Extract the [X, Y] coordinate from the center of the cell holding the provided text.  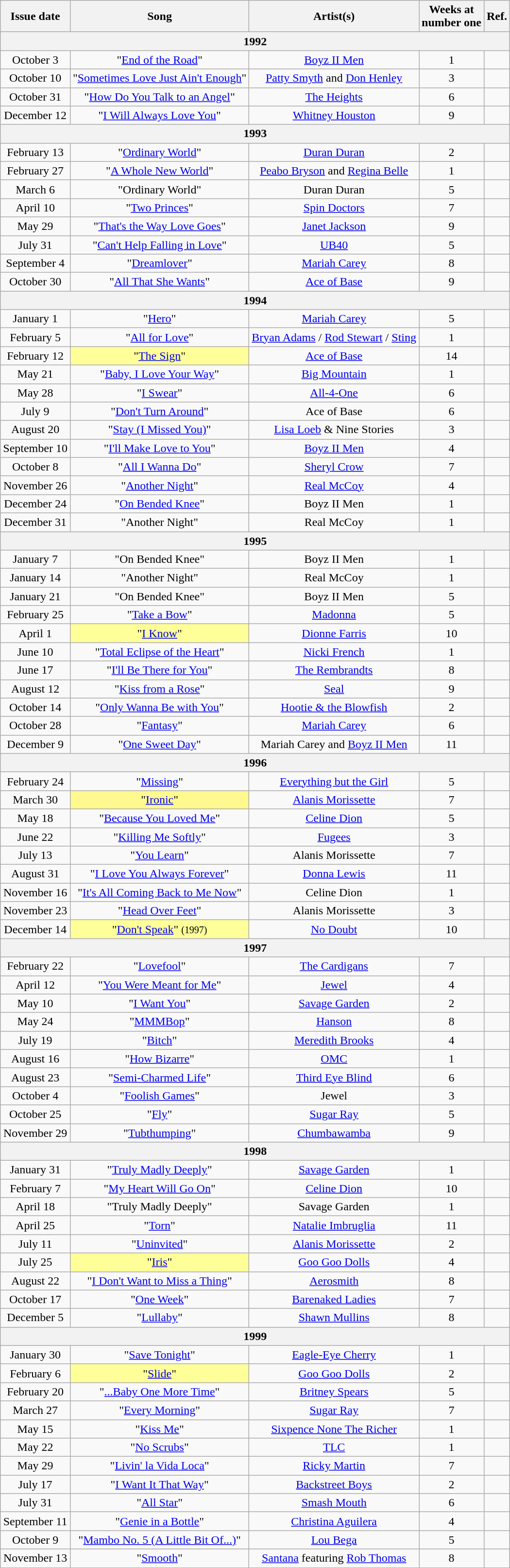
January 14 [35, 578]
Mariah Carey and Boyz II Men [334, 744]
August 22 [35, 1281]
"You Learn" [159, 855]
May 18 [35, 818]
Spin Doctors [334, 208]
January 1 [35, 319]
Lisa Loeb & Nine Stories [334, 430]
Dionne Farris [334, 633]
1998 [255, 1151]
"My Heart Will Go On" [159, 1188]
"I Will Always Love You" [159, 115]
No Doubt [334, 929]
Janet Jackson [334, 226]
"Foolish Games" [159, 1096]
April 10 [35, 208]
"I'll Make Love to You" [159, 448]
"Uninvited" [159, 1244]
"I Want It That Way" [159, 1484]
"All I Wanna Do" [159, 467]
1992 [255, 41]
"Tubthumping" [159, 1133]
The Cardigans [334, 966]
"I Want You" [159, 1003]
June 17 [35, 670]
August 23 [35, 1077]
August 31 [35, 874]
"Baby, I Love Your Way" [159, 374]
August 12 [35, 689]
October 30 [35, 282]
May 21 [35, 374]
"Only Wanna Be with You" [159, 707]
December 24 [35, 504]
"MMMBop" [159, 1022]
Bryan Adams / Rod Stewart / Sting [334, 337]
April 18 [35, 1207]
Peabo Bryson and Regina Belle [334, 171]
Backstreet Boys [334, 1484]
Weeks atnumber one [452, 17]
January 31 [35, 1170]
Song [159, 17]
"All for Love" [159, 337]
"How Bizarre" [159, 1059]
June 10 [35, 652]
April 25 [35, 1225]
"Don't Turn Around" [159, 411]
May 28 [35, 393]
December 14 [35, 929]
October 17 [35, 1299]
January 30 [35, 1355]
May 15 [35, 1429]
"End of the Road" [159, 60]
July 17 [35, 1484]
"No Scrubs" [159, 1447]
"One Sweet Day" [159, 744]
"Total Eclipse of the Heart" [159, 652]
Seal [334, 689]
Whitney Houston [334, 115]
December 31 [35, 522]
"Lullaby" [159, 1318]
October 9 [35, 1540]
Issue date [35, 17]
September 4 [35, 263]
"Head Over Feet" [159, 911]
December 5 [35, 1318]
Ricky Martin [334, 1466]
February 22 [35, 966]
April 1 [35, 633]
"The Sign" [159, 356]
"Because You Loved Me" [159, 818]
January 7 [35, 559]
1995 [255, 541]
"Save Tonight" [159, 1355]
"...Baby One More Time" [159, 1392]
"Iris" [159, 1262]
November 23 [35, 911]
Smash Mouth [334, 1503]
"Take a Bow" [159, 615]
OMC [334, 1059]
July 19 [35, 1040]
1994 [255, 300]
October 25 [35, 1114]
"All That She Wants" [159, 282]
All-4-One [334, 393]
March 30 [35, 800]
The Rembrandts [334, 670]
"Can't Help Falling in Love" [159, 244]
February 25 [35, 615]
November 29 [35, 1133]
The Heights [334, 97]
February 6 [35, 1373]
"Sometimes Love Just Ain't Enough" [159, 78]
14 [452, 356]
September 10 [35, 448]
November 26 [35, 485]
February 27 [35, 171]
1997 [255, 948]
November 13 [35, 1558]
Natalie Imbruglia [334, 1225]
"Don't Speak" (1997) [159, 929]
"Semi-Charmed Life" [159, 1077]
"A Whole New World" [159, 171]
Ref. [496, 17]
May 24 [35, 1022]
Madonna [334, 615]
September 11 [35, 1521]
Hanson [334, 1022]
Lou Bega [334, 1540]
UB40 [334, 244]
July 25 [35, 1262]
Hootie & the Blowfish [334, 707]
February 13 [35, 152]
"Fly" [159, 1114]
February 12 [35, 356]
"Kiss Me" [159, 1429]
October 14 [35, 707]
"How Do You Talk to an Angel" [159, 97]
"Livin' la Vida Loca" [159, 1466]
December 9 [35, 744]
Everything but the Girl [334, 781]
February 7 [35, 1188]
October 4 [35, 1096]
"Bitch" [159, 1040]
July 9 [35, 411]
"Smooth" [159, 1558]
Chumbawamba [334, 1133]
October 8 [35, 467]
"Ironic" [159, 800]
1999 [255, 1336]
"I Know" [159, 633]
May 10 [35, 1003]
"All Star" [159, 1503]
"I Swear" [159, 393]
Sixpence None The Richer [334, 1429]
"That's the Way Love Goes" [159, 226]
October 28 [35, 726]
August 16 [35, 1059]
Nicki French [334, 652]
Third Eye Blind [334, 1077]
Artist(s) [334, 17]
Sheryl Crow [334, 467]
October 10 [35, 78]
January 21 [35, 596]
"One Week" [159, 1299]
November 16 [35, 892]
"Torn" [159, 1225]
Big Mountain [334, 374]
October 3 [35, 60]
"Hero" [159, 319]
Barenaked Ladies [334, 1299]
"It's All Coming Back to Me Now" [159, 892]
August 20 [35, 430]
"Mambo No. 5 (A Little Bit Of...)" [159, 1540]
March 6 [35, 189]
"I Love You Always Forever" [159, 874]
"Fantasy" [159, 726]
"Slide" [159, 1373]
"Stay (I Missed You)" [159, 430]
"Dreamlover" [159, 263]
Donna Lewis [334, 874]
July 11 [35, 1244]
"Kiss from a Rose" [159, 689]
"I Don't Want to Miss a Thing" [159, 1281]
"Two Princes" [159, 208]
Christina Aguilera [334, 1521]
TLC [334, 1447]
Santana featuring Rob Thomas [334, 1558]
"You Were Meant for Me" [159, 985]
"Every Morning" [159, 1410]
February 5 [35, 337]
"Missing" [159, 781]
Fugees [334, 836]
Meredith Brooks [334, 1040]
Shawn Mullins [334, 1318]
April 12 [35, 985]
December 12 [35, 115]
"Genie in a Bottle" [159, 1521]
"Lovefool" [159, 966]
1993 [255, 134]
"I'll Be There for You" [159, 670]
"Killing Me Softly" [159, 836]
July 13 [35, 855]
May 22 [35, 1447]
February 20 [35, 1392]
June 22 [35, 836]
February 24 [35, 781]
Patty Smyth and Don Henley [334, 78]
March 27 [35, 1410]
October 31 [35, 97]
Britney Spears [334, 1392]
1996 [255, 763]
Aerosmith [334, 1281]
Eagle-Eye Cherry [334, 1355]
